Return the (X, Y) coordinate for the center point of the cell that contains the specified text.  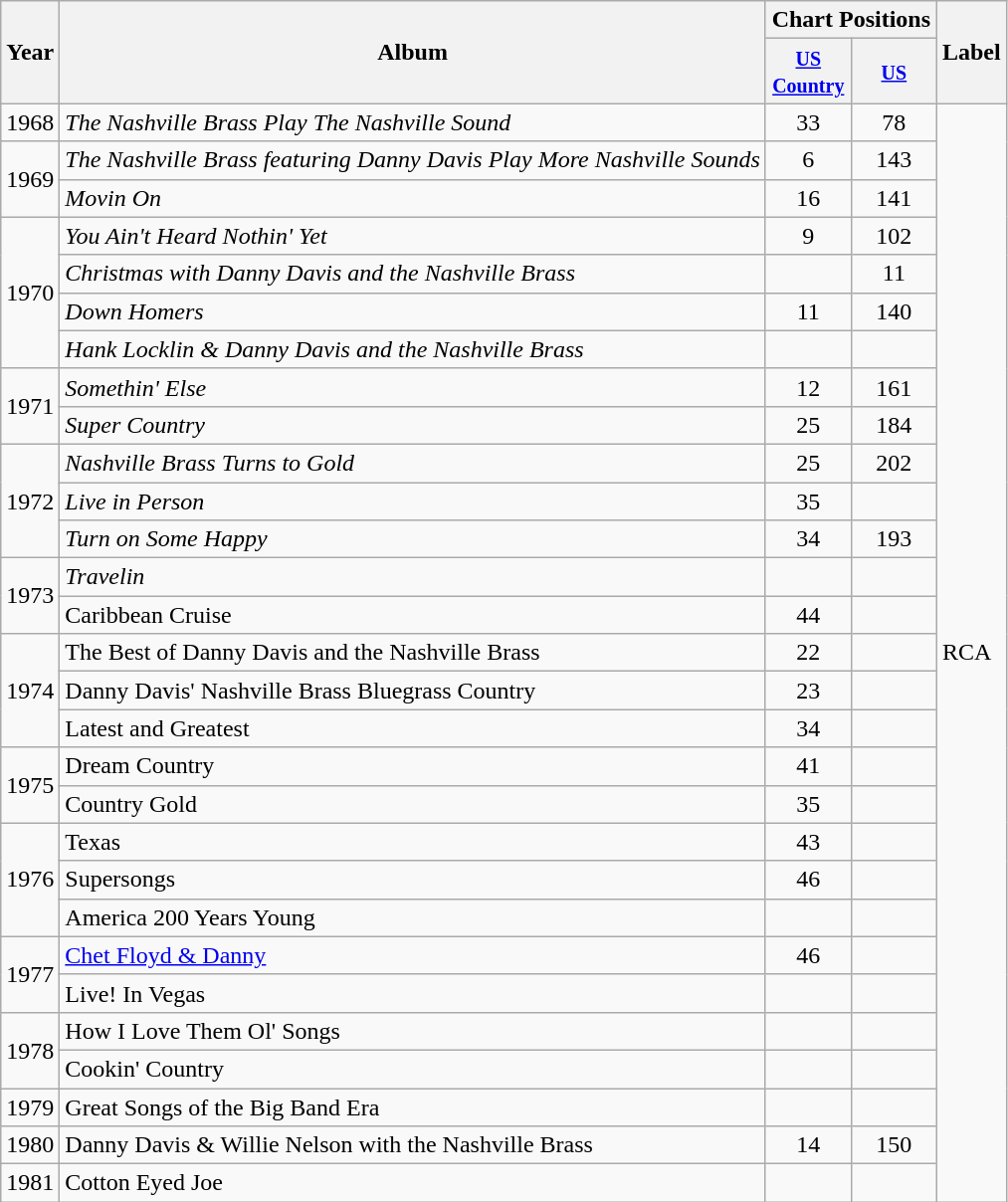
22 (808, 653)
1980 (30, 1145)
23 (808, 691)
Country Gold (412, 804)
202 (894, 463)
The Nashville Brass featuring Danny Davis Play More Nashville Sounds (412, 160)
Chart Positions (851, 20)
1978 (30, 1050)
You Ain't Heard Nothin' Yet (412, 236)
1977 (30, 974)
1972 (30, 501)
Turn on Some Happy (412, 539)
1973 (30, 596)
1976 (30, 880)
Supersongs (412, 880)
1974 (30, 691)
Christmas with Danny Davis and the Nashville Brass (412, 274)
78 (894, 122)
Caribbean Cruise (412, 615)
Album (412, 52)
Danny Davis' Nashville Brass Bluegrass Country (412, 691)
Travelin (412, 577)
How I Love Them Ol' Songs (412, 1031)
Cotton Eyed Joe (412, 1183)
Cookin' Country (412, 1069)
America 200 Years Young (412, 917)
1981 (30, 1183)
US (894, 72)
Somethin' Else (412, 387)
Danny Davis & Willie Nelson with the Nashville Brass (412, 1145)
193 (894, 539)
1971 (30, 406)
1970 (30, 293)
Year (30, 52)
Hank Locklin & Danny Davis and the Nashville Brass (412, 349)
Movin On (412, 198)
Latest and Greatest (412, 728)
16 (808, 198)
44 (808, 615)
14 (808, 1145)
41 (808, 766)
12 (808, 387)
140 (894, 311)
The Nashville Brass Play The Nashville Sound (412, 122)
141 (894, 198)
US Country (808, 72)
Great Songs of the Big Band Era (412, 1107)
161 (894, 387)
Label (971, 52)
RCA (971, 653)
1969 (30, 179)
184 (894, 425)
Dream Country (412, 766)
1979 (30, 1107)
Texas (412, 842)
Nashville Brass Turns to Gold (412, 463)
9 (808, 236)
43 (808, 842)
102 (894, 236)
Live! In Vegas (412, 993)
The Best of Danny Davis and the Nashville Brass (412, 653)
1975 (30, 785)
1968 (30, 122)
Down Homers (412, 311)
143 (894, 160)
6 (808, 160)
Live in Person (412, 501)
Super Country (412, 425)
150 (894, 1145)
Chet Floyd & Danny (412, 955)
33 (808, 122)
